Extract the (X, Y) coordinate from the center of the cell holding the provided text.  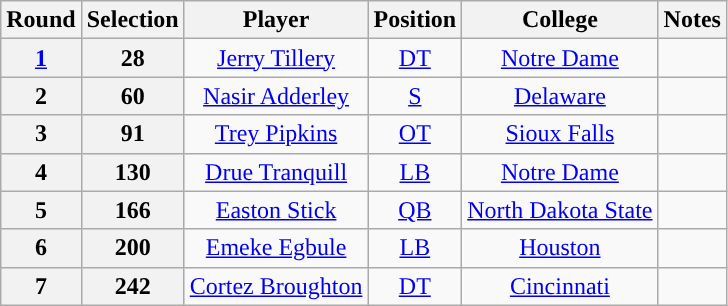
Cortez Broughton (276, 286)
1 (41, 58)
Cincinnati (560, 286)
Notes (692, 20)
North Dakota State (560, 210)
91 (132, 134)
Nasir Adderley (276, 96)
242 (132, 286)
Trey Pipkins (276, 134)
28 (132, 58)
166 (132, 210)
Easton Stick (276, 210)
Sioux Falls (560, 134)
Position (415, 20)
Selection (132, 20)
4 (41, 172)
Round (41, 20)
3 (41, 134)
Houston (560, 248)
7 (41, 286)
OT (415, 134)
6 (41, 248)
130 (132, 172)
QB (415, 210)
2 (41, 96)
60 (132, 96)
Delaware (560, 96)
200 (132, 248)
Jerry Tillery (276, 58)
5 (41, 210)
S (415, 96)
Player (276, 20)
College (560, 20)
Emeke Egbule (276, 248)
Drue Tranquill (276, 172)
